Provide the (X, Y) coordinate of the cell's center where the given text is located.  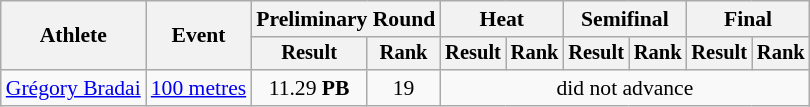
Preliminary Round (346, 19)
Semifinal (624, 19)
Athlete (74, 36)
did not advance (624, 88)
Grégory Bradai (74, 88)
19 (404, 88)
11.29 PB (309, 88)
Final (748, 19)
Heat (502, 19)
Event (198, 36)
100 metres (198, 88)
